Provide the (x, y) coordinate of the cell's center where the given text is located.  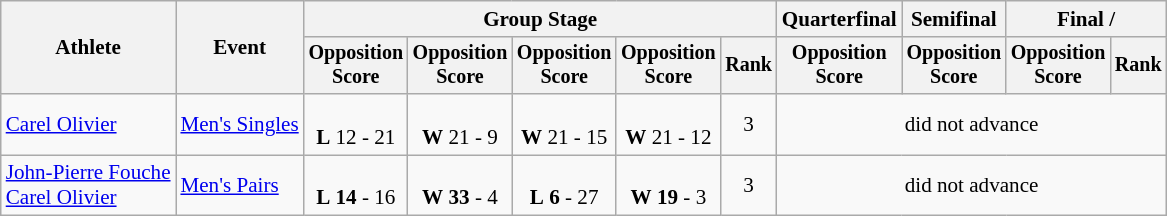
Carel Olivier (88, 124)
Athlete (88, 48)
L 6 - 27 (564, 186)
Final / (1086, 18)
Event (240, 48)
Men's Singles (240, 124)
W 21 - 15 (564, 124)
W 21 - 9 (460, 124)
Group Stage (540, 18)
W 19 - 3 (668, 186)
L 14 - 16 (356, 186)
W 21 - 12 (668, 124)
Quarterfinal (840, 18)
L 12 - 21 (356, 124)
Men's Pairs (240, 186)
W 33 - 4 (460, 186)
John-Pierre FoucheCarel Olivier (88, 186)
Semifinal (954, 18)
